Search for the cell housing the specified text and yield its (x, y) center coordinate. 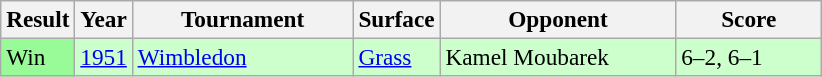
6–2, 6–1 (749, 57)
Wimbledon (242, 57)
Surface (396, 19)
Grass (396, 57)
Opponent (558, 19)
Win (38, 57)
Result (38, 19)
1951 (104, 57)
Tournament (242, 19)
Score (749, 19)
Year (104, 19)
Kamel Moubarek (558, 57)
